Detect which cell encompasses the target text, then output its [x, y] center coordinate. 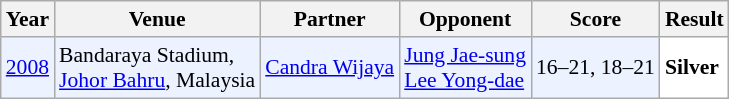
Opponent [465, 19]
Jung Jae-sung Lee Yong-dae [465, 68]
Partner [330, 19]
Bandaraya Stadium,Johor Bahru, Malaysia [157, 68]
Result [694, 19]
2008 [28, 68]
16–21, 18–21 [596, 68]
Venue [157, 19]
Candra Wijaya [330, 68]
Score [596, 19]
Year [28, 19]
Silver [694, 68]
